Identify which cell holds the provided text, then report its [X, Y] central coordinate. 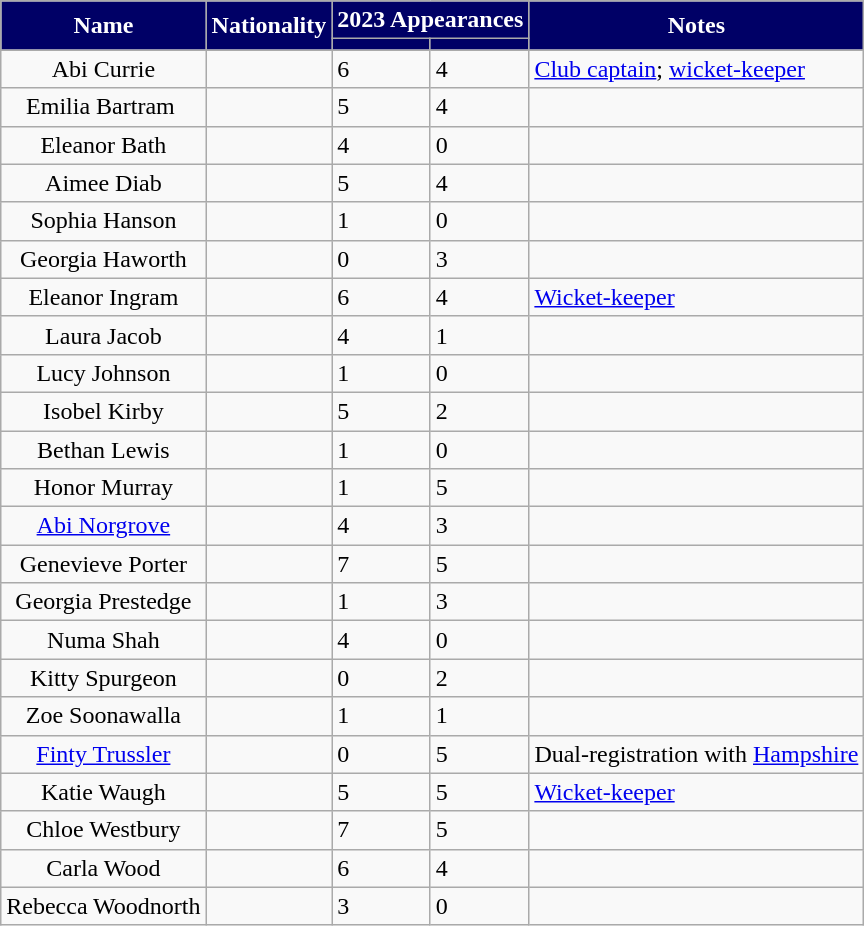
Finty Trussler [104, 754]
Dual-registration with Hampshire [696, 754]
Name [104, 26]
Genevieve Porter [104, 564]
Kitty Spurgeon [104, 678]
Isobel Kirby [104, 411]
Honor Murray [104, 488]
Aimee Diab [104, 183]
Katie Waugh [104, 792]
Chloe Westbury [104, 830]
Eleanor Ingram [104, 297]
Sophia Hanson [104, 221]
Zoe Soonawalla [104, 716]
Georgia Prestedge [104, 602]
2023 Appearances [430, 20]
Abi Norgrove [104, 526]
Eleanor Bath [104, 145]
Emilia Bartram [104, 107]
Rebecca Woodnorth [104, 906]
Georgia Haworth [104, 259]
Nationality [269, 26]
Bethan Lewis [104, 449]
Club captain; wicket-keeper [696, 69]
Abi Currie [104, 69]
Carla Wood [104, 868]
Laura Jacob [104, 335]
Notes [696, 26]
Lucy Johnson [104, 373]
Numa Shah [104, 640]
